Detect which cell encompasses the target text, then output its [x, y] center coordinate. 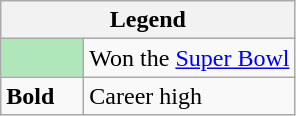
Won the Super Bowl [190, 58]
Legend [148, 20]
Bold [42, 96]
Career high [190, 96]
